Return [x, y] of the center of cell containing provided text 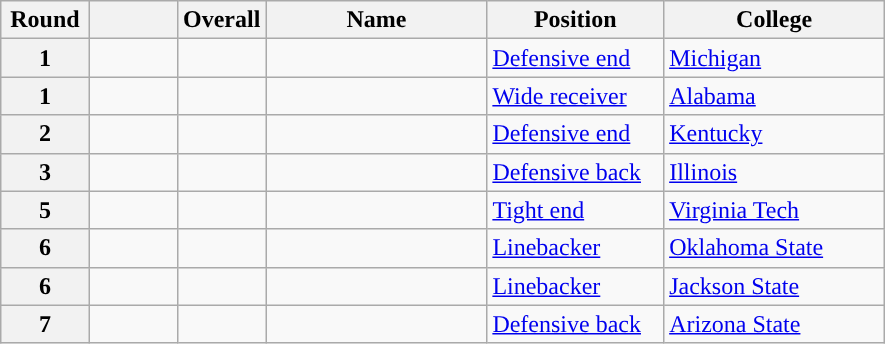
Name [376, 20]
Overall [222, 20]
Illinois [774, 172]
Position [576, 20]
Alabama [774, 96]
3 [45, 172]
College [774, 20]
Round [45, 20]
Arizona State [774, 324]
Jackson State [774, 286]
2 [45, 134]
Wide receiver [576, 96]
5 [45, 210]
Michigan [774, 58]
Tight end [576, 210]
7 [45, 324]
Kentucky [774, 134]
Oklahoma State [774, 248]
Virginia Tech [774, 210]
